For the text-containing cell, return its midpoint in (x, y) coordinate format. 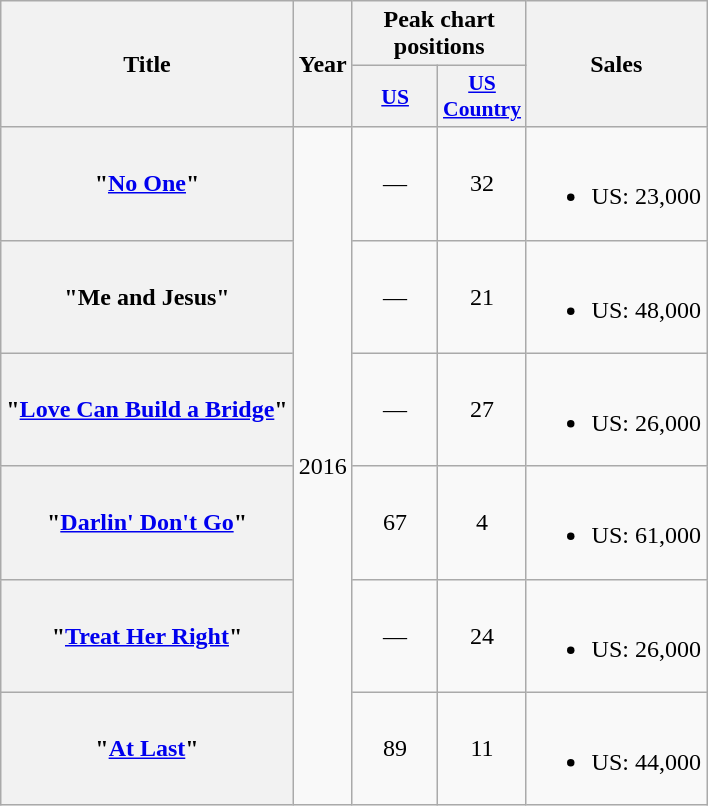
"Treat Her Right" (147, 636)
"Love Can Build a Bridge" (147, 410)
Peak chart positions (439, 34)
89 (395, 748)
21 (482, 296)
4 (482, 522)
Title (147, 64)
67 (395, 522)
USCountry (482, 96)
32 (482, 184)
Sales (616, 64)
US: 61,000 (616, 522)
"No One" (147, 184)
US (395, 96)
US: 48,000 (616, 296)
"Me and Jesus" (147, 296)
US: 23,000 (616, 184)
2016 (322, 466)
11 (482, 748)
24 (482, 636)
Year (322, 64)
"At Last" (147, 748)
US: 44,000 (616, 748)
27 (482, 410)
"Darlin' Don't Go" (147, 522)
